Pinpoint the cell where the given text exists, returning its [x, y] midpoint coordinate. 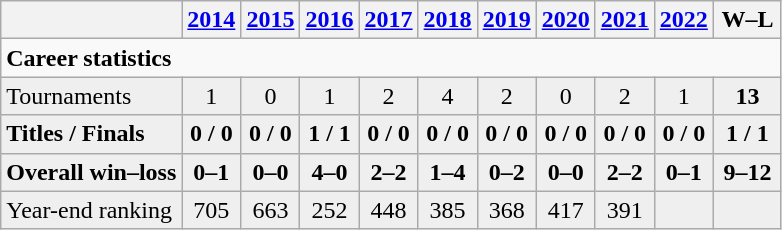
385 [448, 210]
2014 [212, 20]
2015 [270, 20]
0–2 [506, 172]
663 [270, 210]
252 [330, 210]
13 [747, 96]
1–4 [448, 172]
W–L [747, 20]
Titles / Finals [92, 134]
368 [506, 210]
705 [212, 210]
4–0 [330, 172]
2021 [624, 20]
448 [388, 210]
2017 [388, 20]
Tournaments [92, 96]
2019 [506, 20]
Career statistics [392, 58]
Overall win–loss [92, 172]
2016 [330, 20]
391 [624, 210]
2020 [566, 20]
Year-end ranking [92, 210]
417 [566, 210]
2018 [448, 20]
4 [448, 96]
2022 [684, 20]
9–12 [747, 172]
